From the cell containing the given text, extract its center point as [X, Y] coordinate. 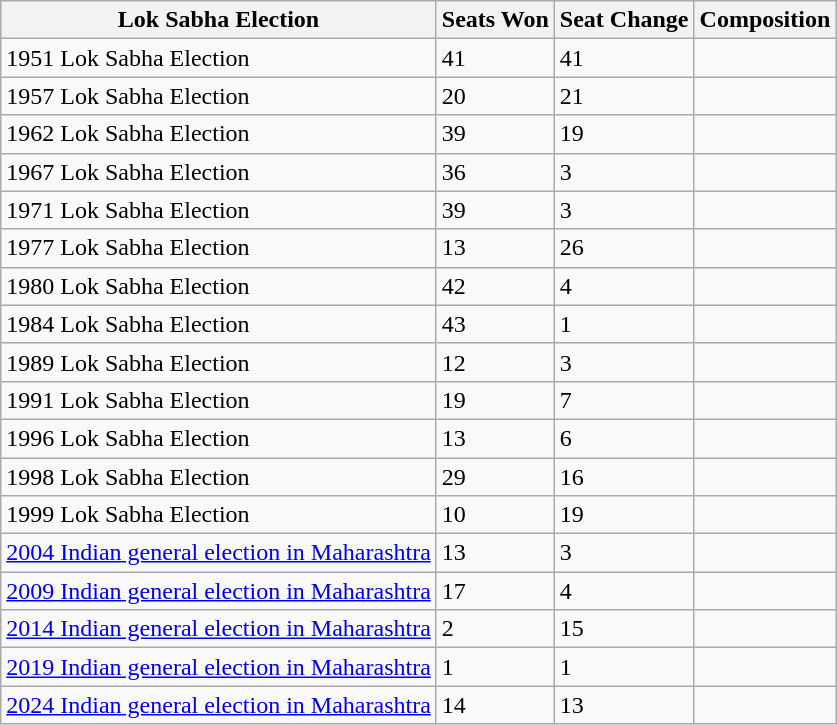
42 [495, 286]
1996 Lok Sabha Election [219, 438]
20 [495, 96]
1977 Lok Sabha Election [219, 248]
2009 Indian general election in Maharashtra [219, 591]
1999 Lok Sabha Election [219, 515]
Seats Won [495, 20]
2004 Indian general election in Maharashtra [219, 553]
1984 Lok Sabha Election [219, 324]
1957 Lok Sabha Election [219, 96]
26 [624, 248]
29 [495, 477]
21 [624, 96]
2024 Indian general election in Maharashtra [219, 705]
Seat Change [624, 20]
2 [495, 629]
7 [624, 400]
6 [624, 438]
1998 Lok Sabha Election [219, 477]
17 [495, 591]
15 [624, 629]
1967 Lok Sabha Election [219, 172]
14 [495, 705]
12 [495, 362]
16 [624, 477]
2014 Indian general election in Maharashtra [219, 629]
1980 Lok Sabha Election [219, 286]
1991 Lok Sabha Election [219, 400]
2019 Indian general election in Maharashtra [219, 667]
1971 Lok Sabha Election [219, 210]
1962 Lok Sabha Election [219, 134]
1951 Lok Sabha Election [219, 58]
43 [495, 324]
10 [495, 515]
36 [495, 172]
1989 Lok Sabha Election [219, 362]
Lok Sabha Election [219, 20]
Composition [765, 20]
